Extract the [x, y] coordinate from the center of the cell holding the provided text.  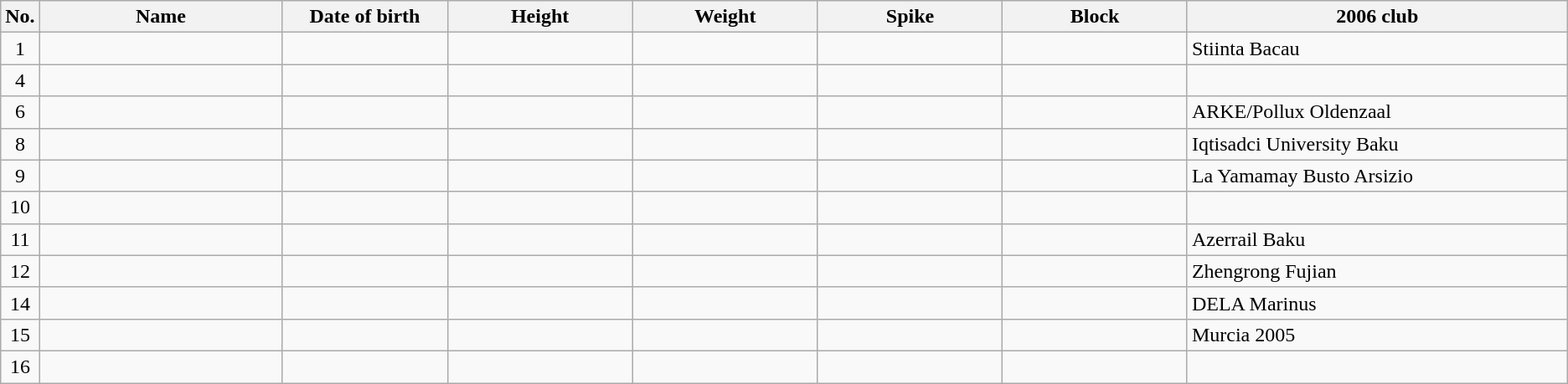
Weight [725, 17]
15 [20, 335]
8 [20, 144]
Stiinta Bacau [1377, 49]
ARKE/Pollux Oldenzaal [1377, 112]
12 [20, 271]
4 [20, 80]
Spike [910, 17]
Zhengrong Fujian [1377, 271]
1 [20, 49]
Height [539, 17]
Name [161, 17]
11 [20, 239]
DELA Marinus [1377, 303]
Azerrail Baku [1377, 239]
La Yamamay Busto Arsizio [1377, 176]
2006 club [1377, 17]
9 [20, 176]
Iqtisadci University Baku [1377, 144]
14 [20, 303]
Date of birth [365, 17]
Block [1096, 17]
Murcia 2005 [1377, 335]
6 [20, 112]
10 [20, 207]
16 [20, 366]
No. [20, 17]
